Output the (X, Y) coordinate of the center of the cell containing the given text.  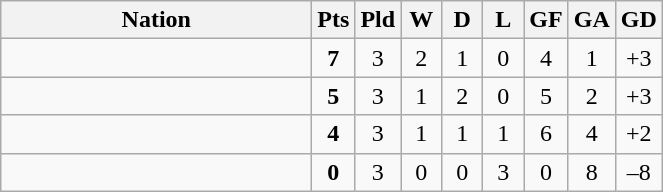
Pts (334, 20)
8 (592, 172)
–8 (638, 172)
L (504, 20)
W (422, 20)
+2 (638, 134)
Nation (156, 20)
GD (638, 20)
D (462, 20)
Pld (378, 20)
6 (546, 134)
GF (546, 20)
GA (592, 20)
7 (334, 58)
